Scan for the cell matching the given text and deliver its [X, Y] coordinate at center. 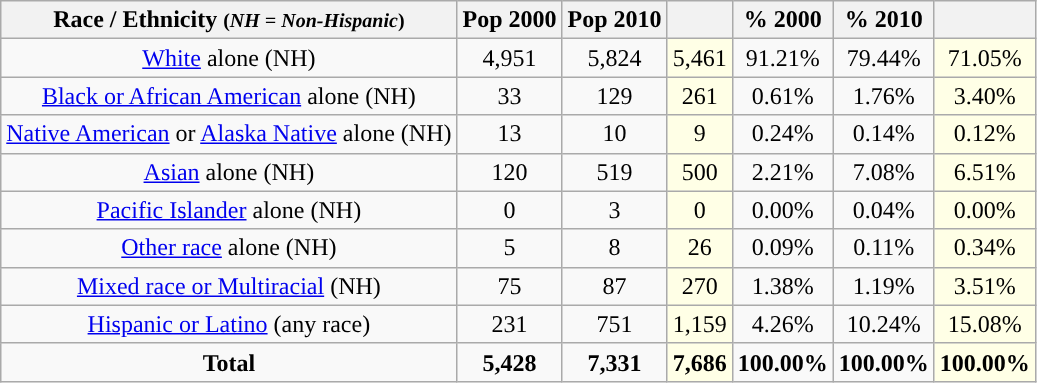
Asian alone (NH) [229, 172]
Other race alone (NH) [229, 248]
0.34% [984, 248]
Black or African American alone (NH) [229, 96]
0.61% [782, 96]
3 [614, 210]
Pacific Islander alone (NH) [229, 210]
9 [700, 134]
1.76% [884, 96]
0.24% [782, 134]
5 [510, 248]
3.40% [984, 96]
7.08% [884, 172]
2.21% [782, 172]
5,824 [614, 58]
231 [510, 324]
White alone (NH) [229, 58]
87 [614, 286]
Mixed race or Multiracial (NH) [229, 286]
15.08% [984, 324]
120 [510, 172]
5,461 [700, 58]
1.19% [884, 286]
26 [700, 248]
4.26% [782, 324]
% 2010 [884, 20]
1.38% [782, 286]
5,428 [510, 362]
1,159 [700, 324]
270 [700, 286]
79.44% [884, 58]
129 [614, 96]
13 [510, 134]
7,686 [700, 362]
519 [614, 172]
10 [614, 134]
0.04% [884, 210]
0.14% [884, 134]
Native American or Alaska Native alone (NH) [229, 134]
3.51% [984, 286]
0.11% [884, 248]
91.21% [782, 58]
261 [700, 96]
500 [700, 172]
7,331 [614, 362]
75 [510, 286]
0.09% [782, 248]
Hispanic or Latino (any race) [229, 324]
33 [510, 96]
Race / Ethnicity (NH = Non-Hispanic) [229, 20]
751 [614, 324]
10.24% [884, 324]
Pop 2010 [614, 20]
4,951 [510, 58]
0.12% [984, 134]
Pop 2000 [510, 20]
% 2000 [782, 20]
8 [614, 248]
6.51% [984, 172]
Total [229, 362]
71.05% [984, 58]
